Return the (x, y) coordinate for the center point of the cell that contains the specified text.  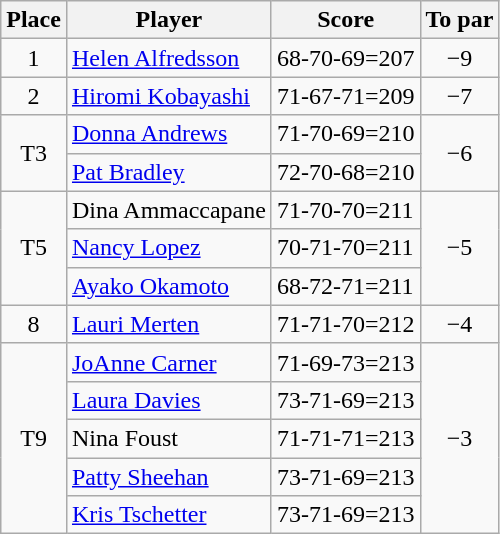
Nancy Lopez (168, 248)
−5 (460, 248)
2 (34, 96)
1 (34, 58)
Laura Davies (168, 400)
Lauri Merten (168, 324)
71-71-70=212 (346, 324)
70-71-70=211 (346, 248)
Patty Sheehan (168, 477)
−6 (460, 153)
71-71-71=213 (346, 438)
−7 (460, 96)
71-70-70=211 (346, 210)
−4 (460, 324)
T5 (34, 248)
Ayako Okamoto (168, 286)
T3 (34, 153)
Kris Tschetter (168, 515)
Nina Foust (168, 438)
JoAnne Carner (168, 362)
8 (34, 324)
Player (168, 20)
72-70-68=210 (346, 172)
T9 (34, 438)
Place (34, 20)
−9 (460, 58)
Pat Bradley (168, 172)
71-69-73=213 (346, 362)
71-67-71=209 (346, 96)
Score (346, 20)
68-72-71=211 (346, 286)
Helen Alfredsson (168, 58)
−3 (460, 438)
Dina Ammaccapane (168, 210)
71-70-69=210 (346, 134)
68-70-69=207 (346, 58)
To par (460, 20)
Donna Andrews (168, 134)
Hiromi Kobayashi (168, 96)
